Search for the cell housing the specified text and yield its [x, y] center coordinate. 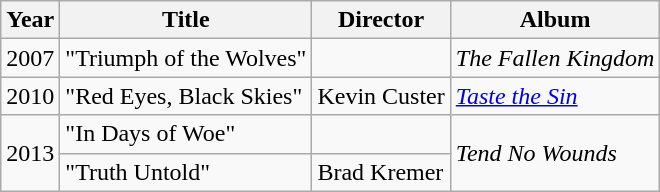
"Truth Untold" [186, 172]
2007 [30, 58]
"In Days of Woe" [186, 134]
Tend No Wounds [555, 153]
"Triumph of the Wolves" [186, 58]
Year [30, 20]
Taste the Sin [555, 96]
"Red Eyes, Black Skies" [186, 96]
The Fallen Kingdom [555, 58]
2013 [30, 153]
Kevin Custer [381, 96]
Album [555, 20]
2010 [30, 96]
Title [186, 20]
Brad Kremer [381, 172]
Director [381, 20]
